Output the [x, y] coordinate of the center of the cell containing the given text.  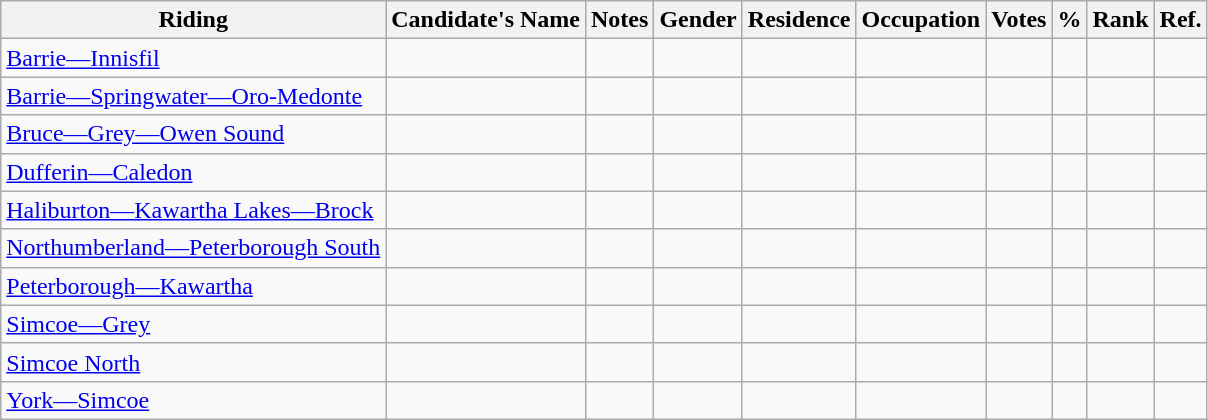
Rank [1120, 20]
Simcoe North [194, 362]
Ref. [1180, 20]
% [1070, 20]
Occupation [921, 20]
York—Simcoe [194, 400]
Candidate's Name [486, 20]
Simcoe—Grey [194, 324]
Peterborough—Kawartha [194, 286]
Northumberland—Peterborough South [194, 248]
Dufferin—Caledon [194, 172]
Bruce—Grey—Owen Sound [194, 134]
Barrie—Springwater—Oro-Medonte [194, 96]
Haliburton—Kawartha Lakes—Brock [194, 210]
Barrie—Innisfil [194, 58]
Votes [1019, 20]
Residence [799, 20]
Gender [698, 20]
Notes [619, 20]
Riding [194, 20]
